Return [x, y] of the center of cell containing provided text 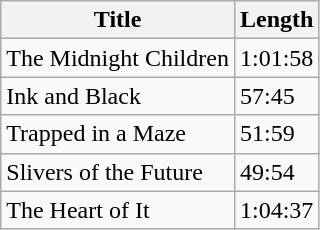
The Midnight Children [118, 58]
51:59 [276, 134]
1:04:37 [276, 210]
Length [276, 20]
Title [118, 20]
Trapped in a Maze [118, 134]
1:01:58 [276, 58]
The Heart of It [118, 210]
57:45 [276, 96]
Slivers of the Future [118, 172]
Ink and Black [118, 96]
49:54 [276, 172]
